Extract the (x, y) coordinate from the center of the cell holding the provided text.  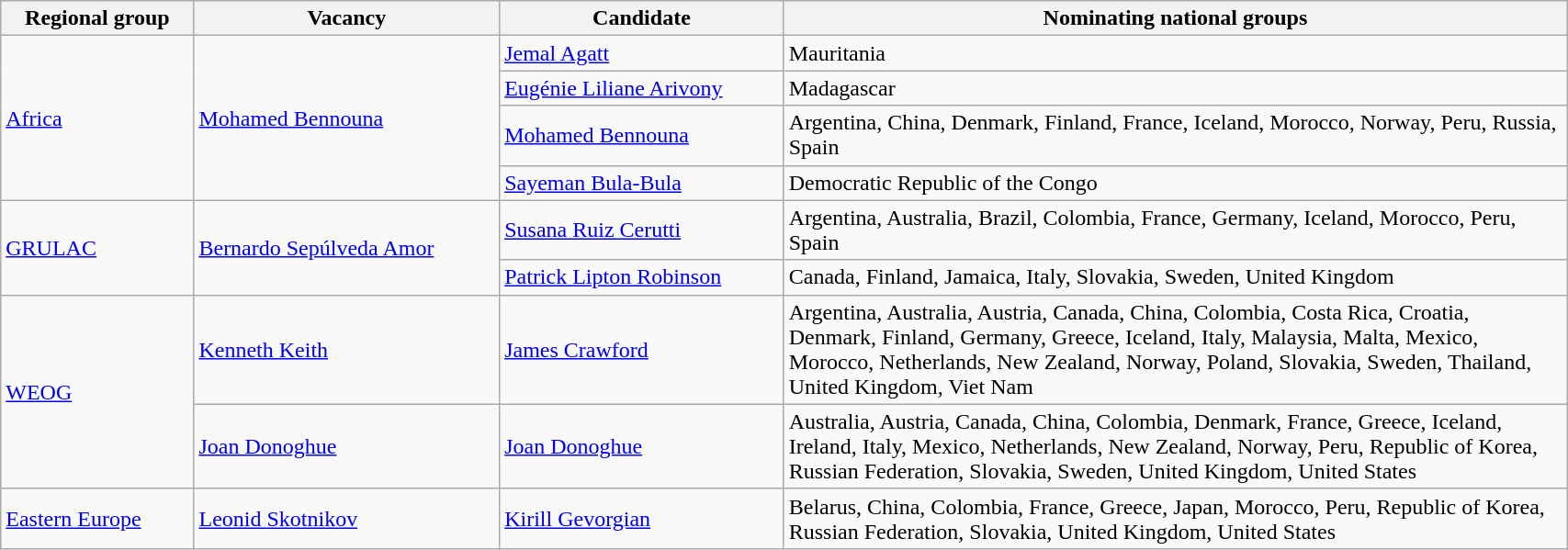
Eastern Europe (97, 518)
Africa (97, 118)
GRULAC (97, 248)
WEOG (97, 391)
Candidate (642, 18)
Nominating national groups (1175, 18)
Argentina, Australia, Brazil, Colombia, France, Germany, Iceland, Morocco, Peru, Spain (1175, 230)
Patrick Lipton Robinson (642, 277)
Sayeman Bula-Bula (642, 183)
Madagascar (1175, 88)
Eugénie Liliane Arivony (642, 88)
Canada, Finland, Jamaica, Italy, Slovakia, Sweden, United Kingdom (1175, 277)
Kenneth Keith (347, 349)
Democratic Republic of the Congo (1175, 183)
Jemal Agatt (642, 53)
Vacancy (347, 18)
Regional group (97, 18)
Argentina, China, Denmark, Finland, France, Iceland, Morocco, Norway, Peru, Russia, Spain (1175, 136)
Mauritania (1175, 53)
Kirill Gevorgian (642, 518)
Leonid Skotnikov (347, 518)
James Crawford (642, 349)
Bernardo Sepúlveda Amor (347, 248)
Susana Ruiz Cerutti (642, 230)
Belarus, China, Colombia, France, Greece, Japan, Morocco, Peru, Republic of Korea, Russian Federation, Slovakia, United Kingdom, United States (1175, 518)
